Capture the cell that displays the provided text and extract its (x, y) central coordinate. 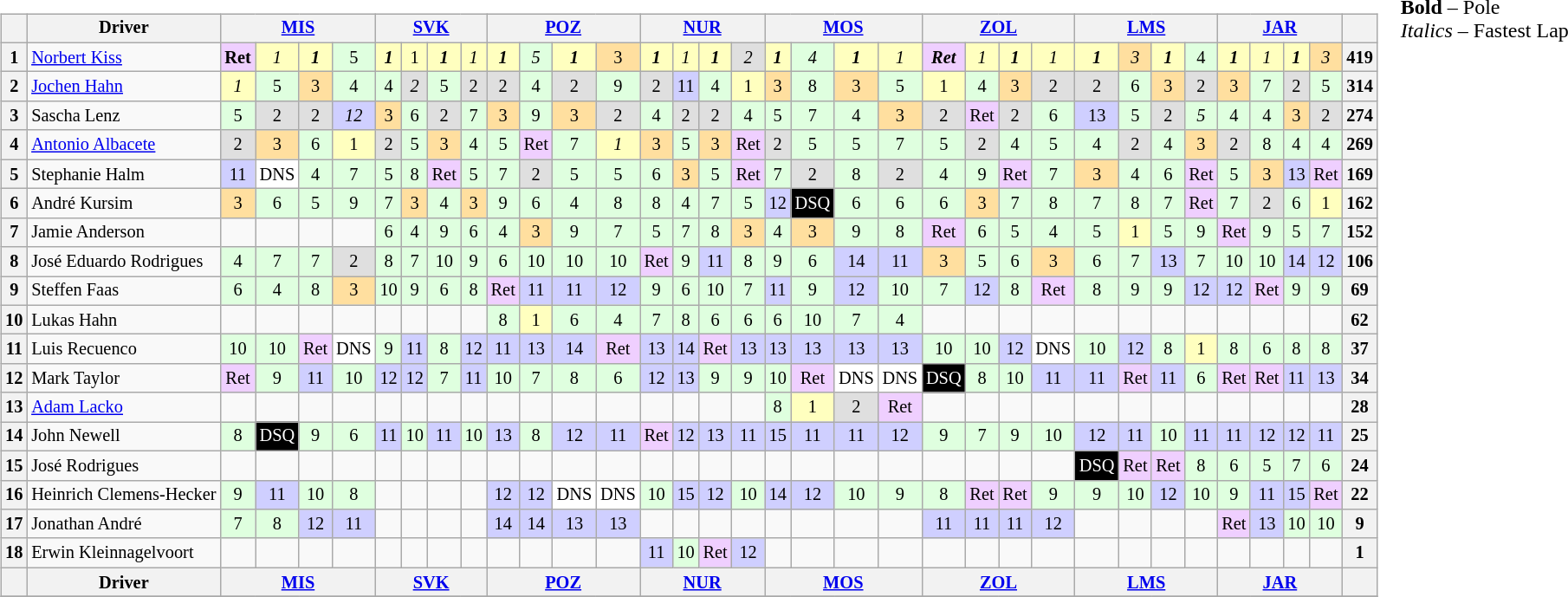
Jamie Anderson (123, 232)
John Newell (123, 437)
Jochen Hahn (123, 87)
22 (1359, 495)
419 (1359, 57)
José Eduardo Rodrigues (123, 262)
José Rodrigues (123, 465)
37 (1359, 349)
Luis Recuenco (123, 349)
169 (1359, 174)
62 (1359, 320)
274 (1359, 116)
Antonio Albacete (123, 145)
Erwin Kleinnagelvoort (123, 553)
69 (1359, 291)
Steffen Faas (123, 291)
162 (1359, 204)
152 (1359, 232)
28 (1359, 407)
André Kursim (123, 204)
Norbert Kiss (123, 57)
Jonathan André (123, 524)
17 (14, 524)
Lukas Hahn (123, 320)
314 (1359, 87)
34 (1359, 379)
Stephanie Halm (123, 174)
269 (1359, 145)
18 (14, 553)
16 (14, 495)
25 (1359, 437)
Heinrich Clemens-Hecker (123, 495)
Mark Taylor (123, 379)
Adam Lacko (123, 407)
106 (1359, 262)
Sascha Lenz (123, 116)
24 (1359, 465)
